Return the [X, Y] coordinate for the center point of the cell that contains the specified text.  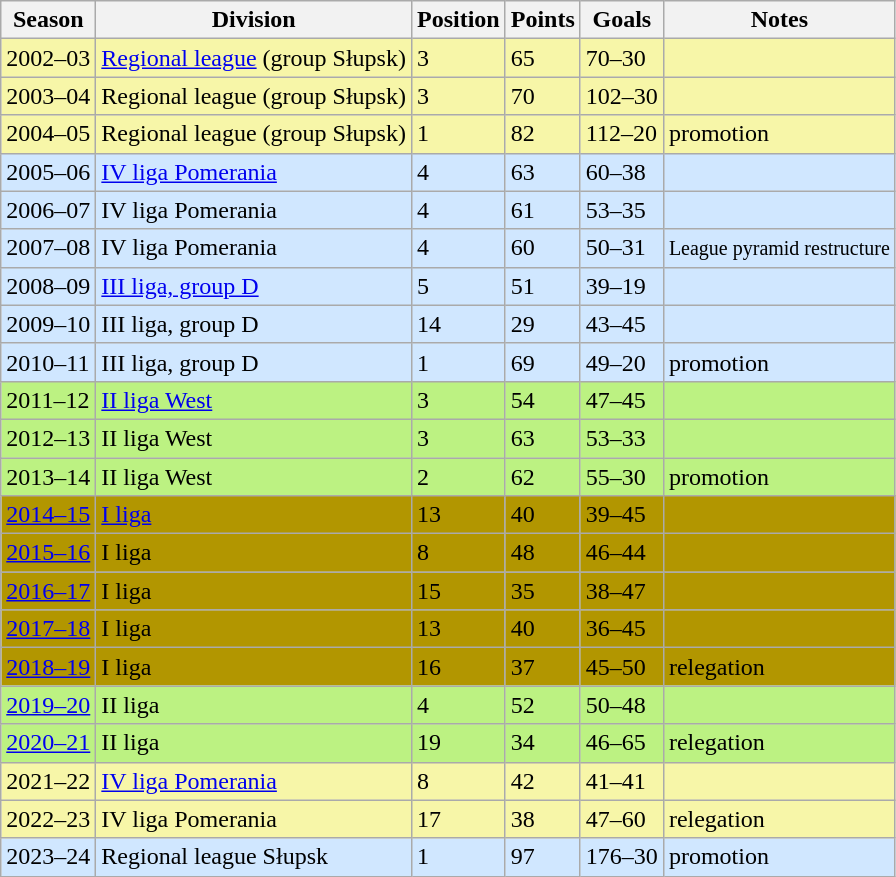
47–60 [622, 819]
35 [542, 591]
2023–24 [48, 857]
2012–13 [48, 438]
Goals [622, 20]
14 [458, 324]
Position [458, 20]
34 [542, 743]
15 [458, 591]
82 [542, 134]
50–48 [622, 705]
48 [542, 553]
2018–19 [48, 667]
2010–11 [48, 362]
2014–15 [48, 515]
50–31 [622, 248]
2002–03 [48, 58]
102–30 [622, 96]
55–30 [622, 477]
47–45 [622, 400]
97 [542, 857]
2004–05 [48, 134]
70–30 [622, 58]
37 [542, 667]
46–44 [622, 553]
53–35 [622, 210]
2008–09 [48, 286]
2021–22 [48, 781]
16 [458, 667]
36–45 [622, 629]
38 [542, 819]
League pyramid restructure [779, 248]
46–65 [622, 743]
39–45 [622, 515]
49–20 [622, 362]
38–47 [622, 591]
52 [542, 705]
112–20 [622, 134]
42 [542, 781]
2022–23 [48, 819]
29 [542, 324]
2011–12 [48, 400]
176–30 [622, 857]
39–19 [622, 286]
61 [542, 210]
Season [48, 20]
2017–18 [48, 629]
53–33 [622, 438]
45–50 [622, 667]
2013–14 [48, 477]
62 [542, 477]
65 [542, 58]
Points [542, 20]
17 [458, 819]
2007–08 [48, 248]
19 [458, 743]
2 [458, 477]
43–45 [622, 324]
2015–16 [48, 553]
51 [542, 286]
2020–21 [48, 743]
2016–17 [48, 591]
60–38 [622, 172]
2006–07 [48, 210]
41–41 [622, 781]
69 [542, 362]
Notes [779, 20]
5 [458, 286]
2019–20 [48, 705]
2005–06 [48, 172]
54 [542, 400]
Division [254, 20]
70 [542, 96]
2003–04 [48, 96]
Regional league Słupsk [254, 857]
60 [542, 248]
2009–10 [48, 324]
